Identify which cell holds the provided text, then report its (x, y) central coordinate. 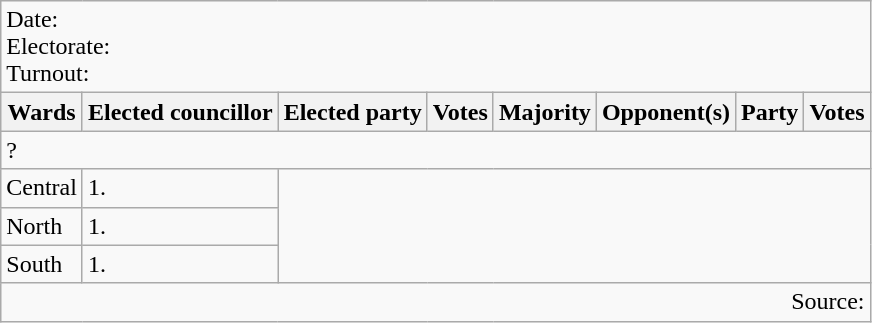
Majority (544, 112)
Source: (436, 302)
? (436, 150)
Elected party (352, 112)
Elected councillor (180, 112)
North (42, 226)
South (42, 264)
Date: Electorate: Turnout: (436, 47)
Central (42, 188)
Party (770, 112)
Wards (42, 112)
Opponent(s) (666, 112)
